Detect which cell encompasses the target text, then output its (x, y) center coordinate. 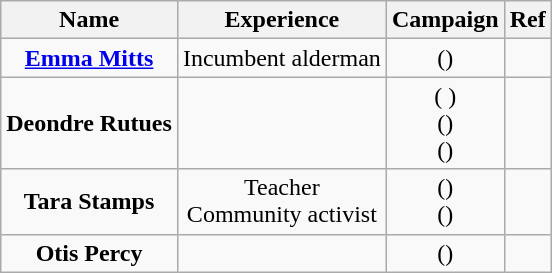
Name (90, 20)
Emma Mitts (90, 58)
( )()() (445, 123)
Incumbent alderman (282, 58)
Ref (528, 20)
Campaign (445, 20)
Tara Stamps (90, 202)
Otis Percy (90, 253)
()() (445, 202)
Deondre Rutues (90, 123)
Experience (282, 20)
TeacherCommunity activist (282, 202)
